Find where the given text appears and provide that cell's center as [X, Y] coordinate. 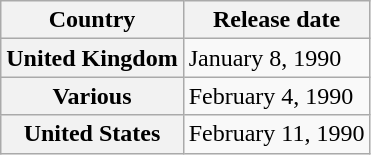
February 4, 1990 [276, 96]
Various [92, 96]
February 11, 1990 [276, 134]
January 8, 1990 [276, 58]
Country [92, 20]
Release date [276, 20]
United Kingdom [92, 58]
United States [92, 134]
